Capture the cell that displays the provided text and extract its [X, Y] central coordinate. 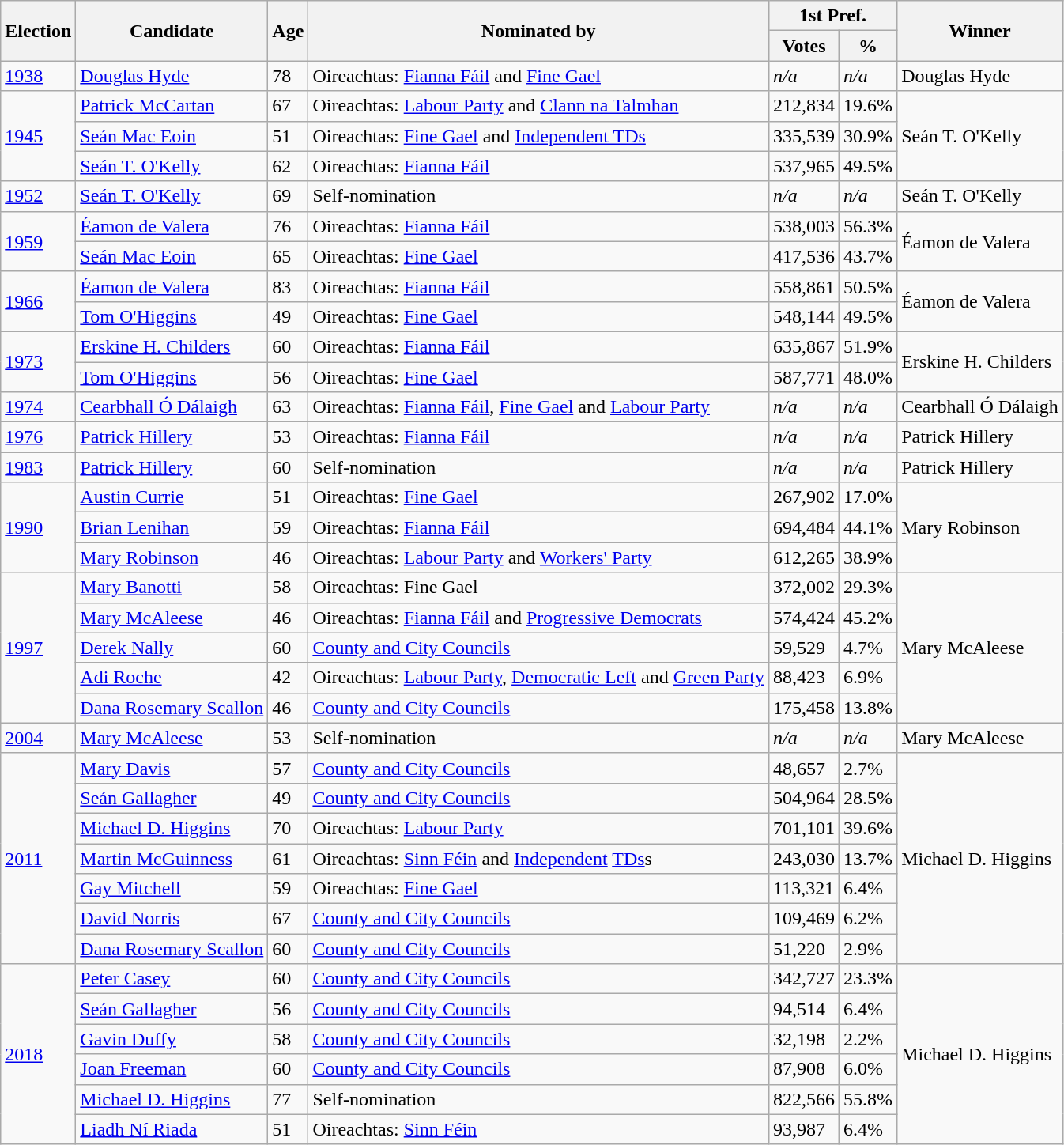
13.8% [868, 708]
Oireachtas: Fine Gael and Independent TDs [539, 136]
65 [288, 256]
2004 [38, 738]
51.9% [868, 346]
Oireachtas: Labour Party and Workers' Party [539, 557]
Oireachtas: Fianna Fáil and Progressive Democrats [539, 618]
Mary Banotti [172, 588]
Martin McGuinness [172, 858]
17.0% [868, 497]
Oireachtas: Fianna Fáil and Fine Gael [539, 76]
76 [288, 226]
701,101 [803, 828]
2.2% [868, 1039]
59,529 [803, 648]
212,834 [803, 106]
Mary Davis [172, 768]
62 [288, 166]
548,144 [803, 316]
2018 [38, 1054]
Gavin Duffy [172, 1039]
Liadh Ní Riada [172, 1129]
Age [288, 31]
David Norris [172, 919]
2011 [38, 858]
537,965 [803, 166]
44.1% [868, 527]
Oireachtas: Labour Party [539, 828]
1997 [38, 648]
51,220 [803, 949]
Brian Lenihan [172, 527]
63 [288, 407]
6.9% [868, 678]
94,514 [803, 1009]
56.3% [868, 226]
70 [288, 828]
Derek Nally [172, 648]
Candidate [172, 31]
78 [288, 76]
57 [288, 768]
87,908 [803, 1069]
77 [288, 1099]
28.5% [868, 798]
93,987 [803, 1129]
175,458 [803, 708]
335,539 [803, 136]
1959 [38, 241]
Oireachtas: Sinn Féin and Independent TDss [539, 858]
Peter Casey [172, 979]
50.5% [868, 286]
2.9% [868, 949]
1966 [38, 301]
1990 [38, 527]
42 [288, 678]
Winner [980, 31]
504,964 [803, 798]
19.6% [868, 106]
Oireachtas: Labour Party, Democratic Left and Green Party [539, 678]
Election [38, 31]
372,002 [803, 588]
32,198 [803, 1039]
Austin Currie [172, 497]
Gay Mitchell [172, 889]
1976 [38, 437]
% [868, 46]
417,536 [803, 256]
243,030 [803, 858]
109,469 [803, 919]
538,003 [803, 226]
43.7% [868, 256]
6.0% [868, 1069]
Oireachtas: Fianna Fáil, Fine Gael and Labour Party [539, 407]
1983 [38, 467]
822,566 [803, 1099]
88,423 [803, 678]
83 [288, 286]
1974 [38, 407]
Votes [803, 46]
Oireachtas: Sinn Féin [539, 1129]
342,727 [803, 979]
4.7% [868, 648]
574,424 [803, 618]
61 [288, 858]
694,484 [803, 527]
612,265 [803, 557]
48.0% [868, 377]
1st Pref. [832, 16]
1973 [38, 361]
30.9% [868, 136]
29.3% [868, 588]
Joan Freeman [172, 1069]
48,657 [803, 768]
69 [288, 196]
1945 [38, 136]
Oireachtas: Labour Party and Clann na Talmhan [539, 106]
23.3% [868, 979]
39.6% [868, 828]
635,867 [803, 346]
558,861 [803, 286]
13.7% [868, 858]
2.7% [868, 768]
6.2% [868, 919]
113,321 [803, 889]
45.2% [868, 618]
Adi Roche [172, 678]
587,771 [803, 377]
Nominated by [539, 31]
55.8% [868, 1099]
1938 [38, 76]
1952 [38, 196]
Patrick McCartan [172, 106]
38.9% [868, 557]
267,902 [803, 497]
